For the text-containing cell, return its midpoint in (x, y) coordinate format. 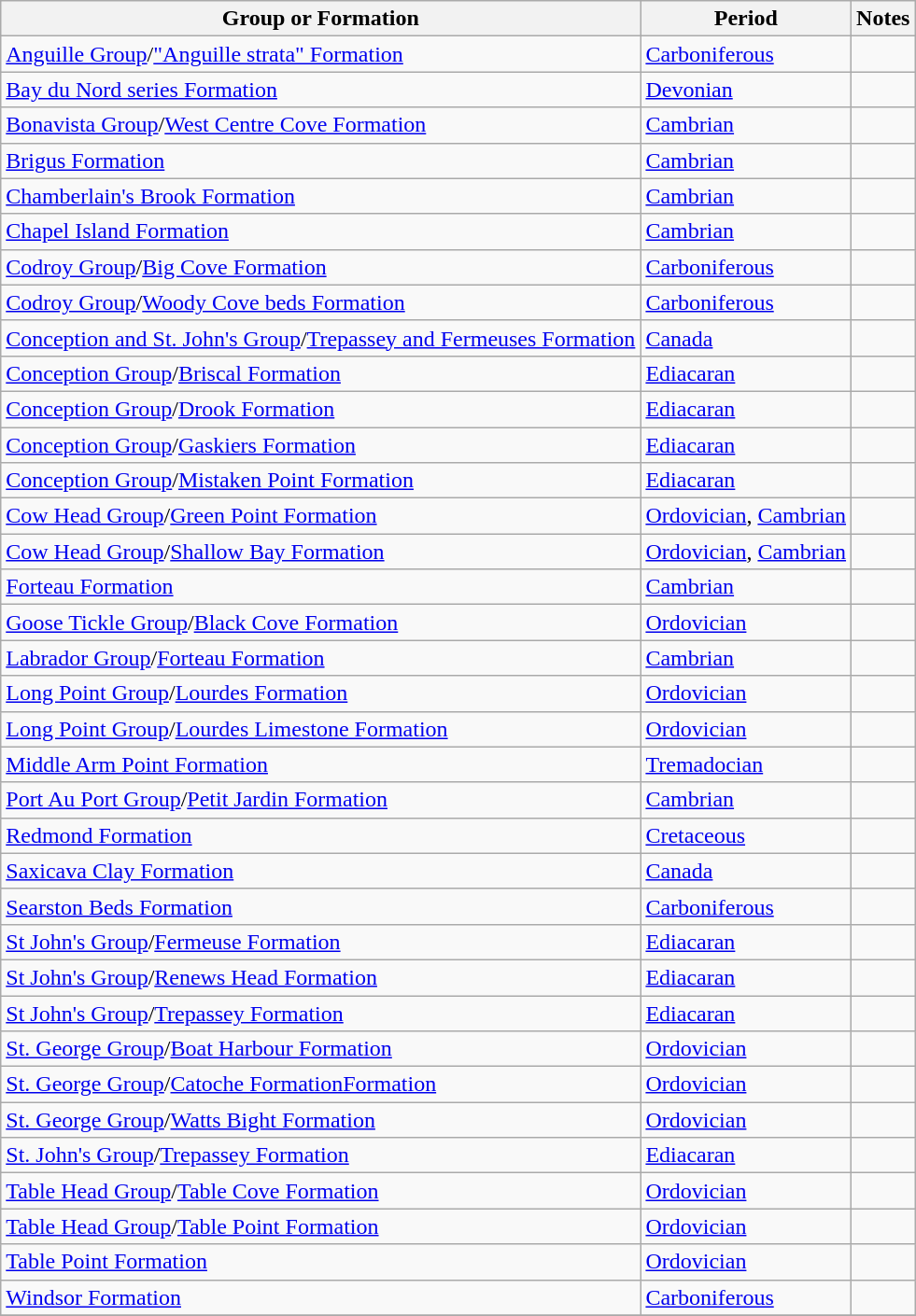
St John's Group/Trepassey Formation (321, 1013)
St. George Group/Watts Bight Formation (321, 1120)
Labrador Group/Forteau Formation (321, 658)
Chamberlain's Brook Formation (321, 196)
Codroy Group/Woody Cove beds Formation (321, 302)
Cretaceous (746, 835)
Cow Head Group/Shallow Bay Formation (321, 552)
Conception Group/Briscal Formation (321, 373)
St. George Group/Boat Harbour Formation (321, 1049)
Goose Tickle Group/Black Cove Formation (321, 623)
Notes (883, 19)
Conception Group/Drook Formation (321, 409)
Long Point Group/Lourdes Formation (321, 693)
Long Point Group/Lourdes Limestone Formation (321, 729)
Windsor Formation (321, 1297)
Devonian (746, 90)
Period (746, 19)
Conception and St. John's Group/Trepassey and Fermeuses Formation (321, 338)
St. George Group/Catoche FormationFormation (321, 1085)
Middle Arm Point Formation (321, 764)
Conception Group/Mistaken Point Formation (321, 481)
Searston Beds Formation (321, 906)
Conception Group/Gaskiers Formation (321, 445)
Table Point Formation (321, 1262)
Codroy Group/Big Cove Formation (321, 267)
Forteau Formation (321, 587)
St John's Group/Renews Head Formation (321, 977)
Bay du Nord series Formation (321, 90)
St. John's Group/Trepassey Formation (321, 1155)
Cow Head Group/Green Point Formation (321, 516)
Redmond Formation (321, 835)
Table Head Group/Table Cove Formation (321, 1191)
Tremadocian (746, 764)
Anguille Group/"Anguille strata" Formation (321, 54)
Chapel Island Formation (321, 231)
Table Head Group/Table Point Formation (321, 1226)
Port Au Port Group/Petit Jardin Formation (321, 800)
Group or Formation (321, 19)
Bonavista Group/West Centre Cove Formation (321, 125)
St John's Group/Fermeuse Formation (321, 942)
Saxicava Clay Formation (321, 871)
Brigus Formation (321, 161)
